Provide the (X, Y) coordinate of the cell's center where the given text is located.  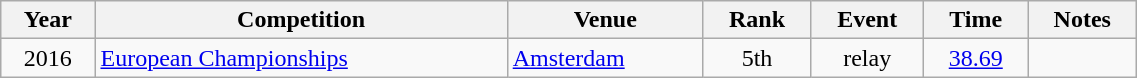
Competition (301, 20)
Rank (756, 20)
Venue (605, 20)
Event (866, 20)
38.69 (976, 58)
Year (48, 20)
2016 (48, 58)
5th (756, 58)
Notes (1082, 20)
European Championships (301, 58)
Time (976, 20)
relay (866, 58)
Amsterdam (605, 58)
